Output the (X, Y) coordinate of the center of the cell containing the given text.  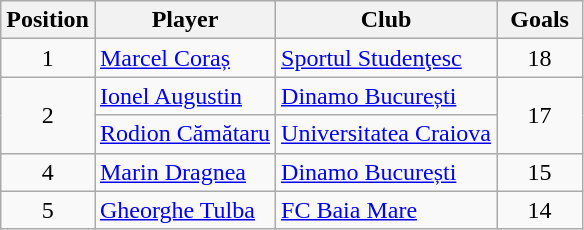
Universitatea Craiova (386, 134)
Ionel Augustin (184, 96)
2 (48, 115)
17 (540, 115)
Gheorghe Tulba (184, 210)
4 (48, 172)
Rodion Cămătaru (184, 134)
Position (48, 20)
Goals (540, 20)
Marin Dragnea (184, 172)
1 (48, 58)
Player (184, 20)
FC Baia Mare (386, 210)
18 (540, 58)
14 (540, 210)
5 (48, 210)
Marcel Coraș (184, 58)
15 (540, 172)
Sportul Studenţesc (386, 58)
Club (386, 20)
